Capture the cell that displays the provided text and extract its [x, y] central coordinate. 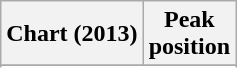
Peakposition [189, 34]
Chart (2013) [72, 34]
